For the text-containing cell, return its midpoint in [x, y] coordinate format. 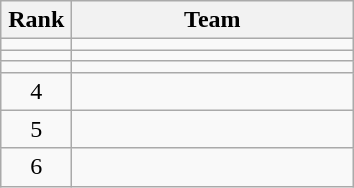
6 [36, 167]
Team [212, 20]
5 [36, 129]
4 [36, 91]
Rank [36, 20]
